Pinpoint the cell where the given text exists, returning its [X, Y] midpoint coordinate. 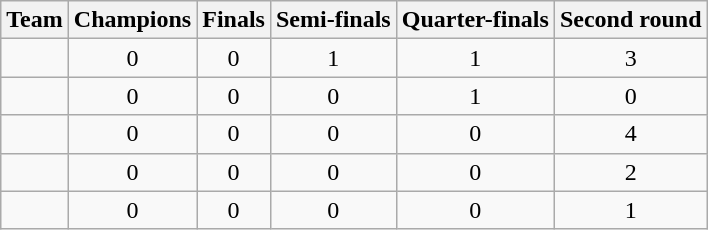
Champions [132, 20]
Semi-finals [333, 20]
3 [630, 58]
Second round [630, 20]
Quarter-finals [475, 20]
4 [630, 134]
Team [35, 20]
2 [630, 172]
Finals [234, 20]
